Scan for the cell matching the given text and deliver its (X, Y) coordinate at center. 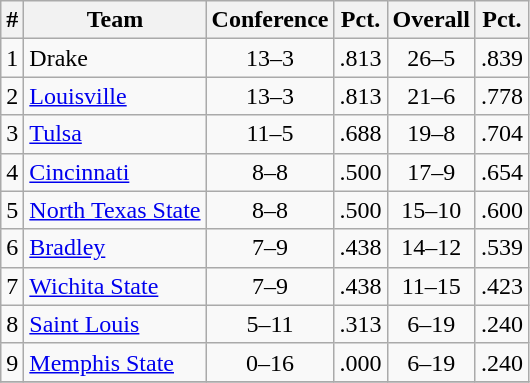
11–5 (270, 134)
9 (12, 362)
Overall (431, 20)
.539 (502, 248)
14–12 (431, 248)
21–6 (431, 96)
Cincinnati (115, 172)
.313 (360, 324)
Saint Louis (115, 324)
.423 (502, 286)
5 (12, 210)
17–9 (431, 172)
5–11 (270, 324)
Conference (270, 20)
Louisville (115, 96)
Tulsa (115, 134)
1 (12, 58)
3 (12, 134)
19–8 (431, 134)
15–10 (431, 210)
.704 (502, 134)
.000 (360, 362)
4 (12, 172)
.654 (502, 172)
7 (12, 286)
# (12, 20)
Team (115, 20)
8 (12, 324)
North Texas State (115, 210)
.688 (360, 134)
.778 (502, 96)
0–16 (270, 362)
Bradley (115, 248)
Drake (115, 58)
11–15 (431, 286)
.600 (502, 210)
.839 (502, 58)
26–5 (431, 58)
2 (12, 96)
Wichita State (115, 286)
Memphis State (115, 362)
6 (12, 248)
